Locate the cell with the specified text and output its [x, y] center coordinate. 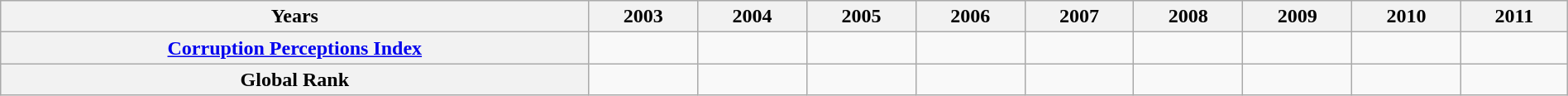
2009 [1298, 17]
2006 [970, 17]
2011 [1513, 17]
2010 [1407, 17]
Corruption Perceptions Index [294, 48]
2007 [1079, 17]
Global Rank [294, 79]
2003 [643, 17]
2004 [753, 17]
2008 [1188, 17]
Years [294, 17]
2005 [861, 17]
